For the text-containing cell, return its midpoint in [x, y] coordinate format. 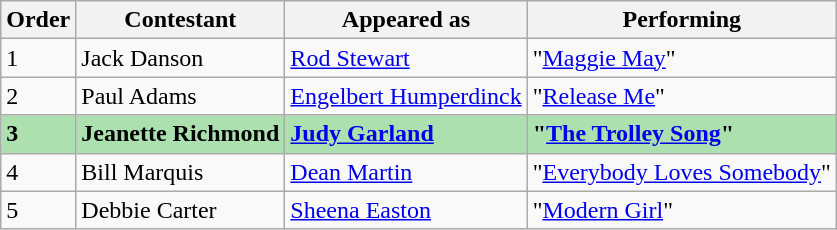
Order [38, 20]
Sheena Easton [406, 210]
"Maggie May" [682, 58]
Rod Stewart [406, 58]
4 [38, 172]
3 [38, 134]
2 [38, 96]
Appeared as [406, 20]
"Release Me" [682, 96]
5 [38, 210]
Bill Marquis [180, 172]
"The Trolley Song" [682, 134]
1 [38, 58]
Engelbert Humperdinck [406, 96]
Paul Adams [180, 96]
"Everybody Loves Somebody" [682, 172]
Jeanette Richmond [180, 134]
Contestant [180, 20]
Judy Garland [406, 134]
Debbie Carter [180, 210]
Dean Martin [406, 172]
Jack Danson [180, 58]
"Modern Girl" [682, 210]
Performing [682, 20]
